Identify which cell holds the provided text, then report its (X, Y) central coordinate. 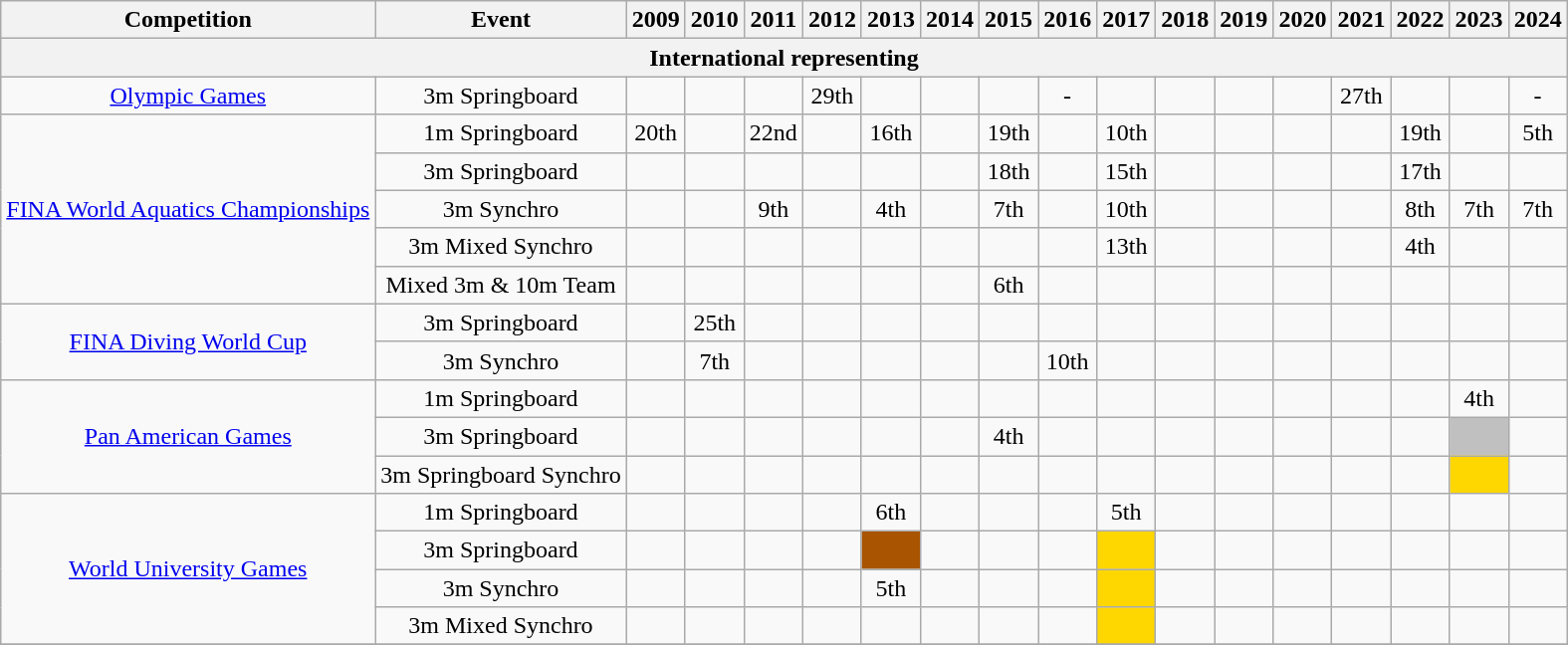
2018 (1185, 20)
FINA Diving World Cup (188, 341)
2017 (1127, 20)
2020 (1302, 20)
2009 (655, 20)
2023 (1479, 20)
25th (715, 322)
20th (655, 133)
15th (1127, 171)
2010 (715, 20)
2022 (1420, 20)
2024 (1537, 20)
2012 (832, 20)
2013 (890, 20)
13th (1127, 247)
29th (832, 96)
International representing (784, 58)
Event (501, 20)
3m Springboard Synchro (501, 475)
Competition (188, 20)
2015 (1009, 20)
FINA World Aquatics Championships (188, 209)
22nd (773, 133)
2016 (1067, 20)
Pan American Games (188, 436)
18th (1009, 171)
2019 (1244, 20)
8th (1420, 209)
17th (1420, 171)
2011 (773, 20)
27th (1362, 96)
World University Games (188, 569)
2021 (1362, 20)
Olympic Games (188, 96)
2014 (950, 20)
16th (890, 133)
Mixed 3m & 10m Team (501, 285)
9th (773, 209)
